Extract the [x, y] coordinate from the center of the cell holding the provided text.  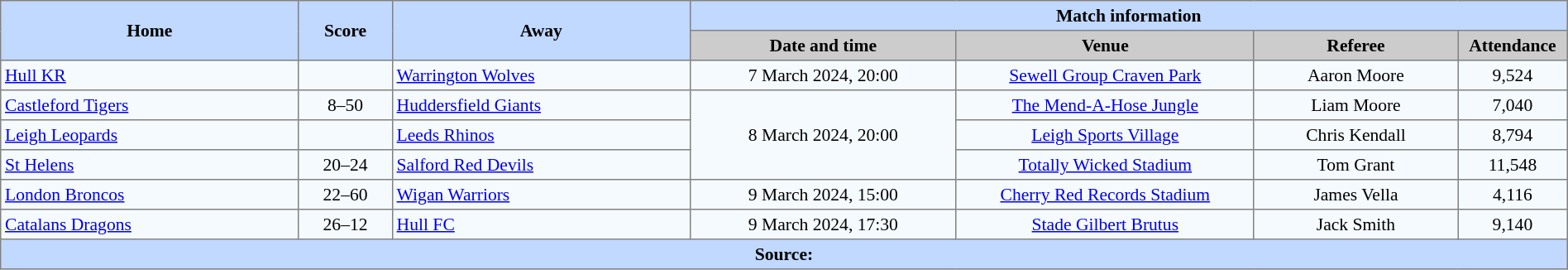
James Vella [1355, 195]
Warrington Wolves [541, 75]
Salford Red Devils [541, 165]
Away [541, 31]
Leigh Leopards [150, 135]
Liam Moore [1355, 105]
8,794 [1513, 135]
9,524 [1513, 75]
Aaron Moore [1355, 75]
Sewell Group Craven Park [1105, 75]
9,140 [1513, 224]
Catalans Dragons [150, 224]
11,548 [1513, 165]
Totally Wicked Stadium [1105, 165]
Huddersfield Giants [541, 105]
Source: [784, 254]
Attendance [1513, 46]
Score [346, 31]
9 March 2024, 15:00 [823, 195]
Stade Gilbert Brutus [1105, 224]
26–12 [346, 224]
22–60 [346, 195]
Tom Grant [1355, 165]
20–24 [346, 165]
Wigan Warriors [541, 195]
Venue [1105, 46]
Leeds Rhinos [541, 135]
8 March 2024, 20:00 [823, 135]
4,116 [1513, 195]
Cherry Red Records Stadium [1105, 195]
Chris Kendall [1355, 135]
Referee [1355, 46]
Castleford Tigers [150, 105]
Hull KR [150, 75]
Leigh Sports Village [1105, 135]
The Mend-A-Hose Jungle [1105, 105]
Date and time [823, 46]
London Broncos [150, 195]
Match information [1128, 16]
7 March 2024, 20:00 [823, 75]
7,040 [1513, 105]
9 March 2024, 17:30 [823, 224]
8–50 [346, 105]
Hull FC [541, 224]
Home [150, 31]
St Helens [150, 165]
Jack Smith [1355, 224]
